Find where the given text appears and provide that cell's center as (X, Y) coordinate. 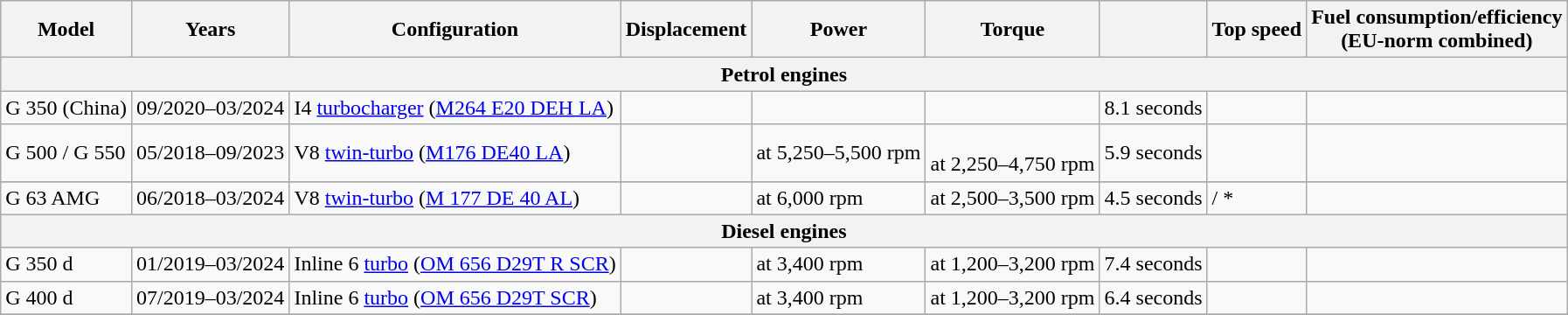
8.1 seconds (1154, 108)
G 350 d (66, 264)
01/2019–03/2024 (210, 264)
G 63 AMG (66, 198)
Years (210, 30)
at 5,250–5,500 rpm (839, 152)
V8 twin-turbo (M176 DE40 LA) (454, 152)
Inline 6 turbo (OM 656 D29T SCR) (454, 297)
09/2020–03/2024 (210, 108)
06/2018–03/2024 (210, 198)
Model (66, 30)
Diesel engines (784, 231)
at 6,000 rpm (839, 198)
6.4 seconds (1154, 297)
G 350 (China) (66, 108)
05/2018–09/2023 (210, 152)
Inline 6 turbo (OM 656 D29T R SCR) (454, 264)
G 400 d (66, 297)
Power (839, 30)
Displacement (686, 30)
4.5 seconds (1154, 198)
Fuel consumption/efficiency(EU-norm combined) (1437, 30)
07/2019–03/2024 (210, 297)
Top speed (1257, 30)
V8 twin-turbo (M 177 DE 40 AL) (454, 198)
at 2,500–3,500 rpm (1012, 198)
Configuration (454, 30)
Petrol engines (784, 74)
at 2,250–4,750 rpm (1012, 152)
G 500 / G 550 (66, 152)
5.9 seconds (1154, 152)
7.4 seconds (1154, 264)
I4 turbocharger (M264 E20 DEH LA) (454, 108)
/ * (1257, 198)
Torque (1012, 30)
